Provide the [x, y] coordinate of the cell's center where the given text is located.  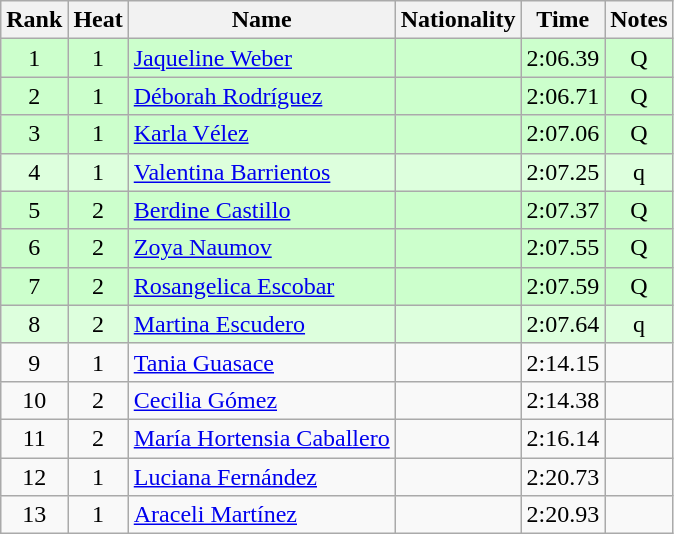
2:16.14 [563, 438]
2:07.06 [563, 134]
2:06.71 [563, 96]
8 [34, 324]
4 [34, 172]
2:07.55 [563, 248]
Martina Escudero [262, 324]
3 [34, 134]
Heat [98, 20]
Nationality [458, 20]
2:20.73 [563, 477]
Time [563, 20]
2:07.64 [563, 324]
10 [34, 400]
Tania Guasace [262, 362]
Name [262, 20]
Karla Vélez [262, 134]
Luciana Fernández [262, 477]
Déborah Rodríguez [262, 96]
Berdine Castillo [262, 210]
2:20.93 [563, 515]
2:07.25 [563, 172]
2:14.38 [563, 400]
6 [34, 248]
2:07.59 [563, 286]
5 [34, 210]
13 [34, 515]
María Hortensia Caballero [262, 438]
Jaqueline Weber [262, 58]
Rank [34, 20]
Valentina Barrientos [262, 172]
11 [34, 438]
7 [34, 286]
Araceli Martínez [262, 515]
Rosangelica Escobar [262, 286]
Zoya Naumov [262, 248]
Cecilia Gómez [262, 400]
Notes [639, 20]
12 [34, 477]
2:06.39 [563, 58]
2:14.15 [563, 362]
9 [34, 362]
2:07.37 [563, 210]
